Detect which cell encompasses the target text, then output its (x, y) center coordinate. 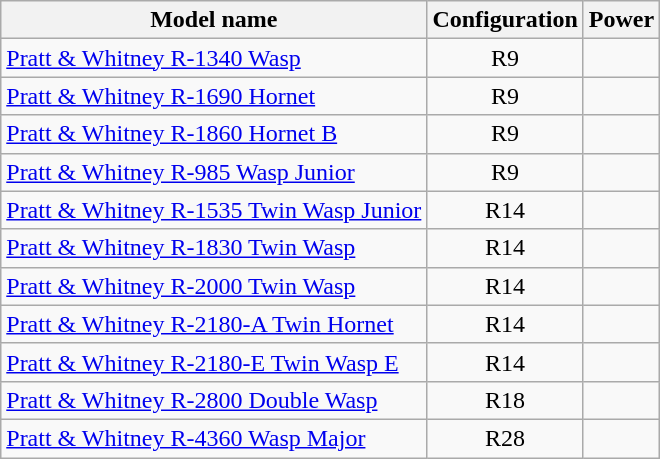
Pratt & Whitney R-4360 Wasp Major (214, 438)
Pratt & Whitney R-2000 Twin Wasp (214, 286)
Pratt & Whitney R-985 Wasp Junior (214, 172)
Pratt & Whitney R-1830 Twin Wasp (214, 248)
Pratt & Whitney R-1860 Hornet B (214, 134)
R18 (505, 400)
Pratt & Whitney R-2180-E Twin Wasp E (214, 362)
Power (621, 20)
Pratt & Whitney R-2180-A Twin Hornet (214, 324)
Pratt & Whitney R-1340 Wasp (214, 58)
Pratt & Whitney R-2800 Double Wasp (214, 400)
R28 (505, 438)
Configuration (505, 20)
Pratt & Whitney R-1535 Twin Wasp Junior (214, 210)
Model name (214, 20)
Pratt & Whitney R-1690 Hornet (214, 96)
